Return [x, y] of the center of cell containing provided text 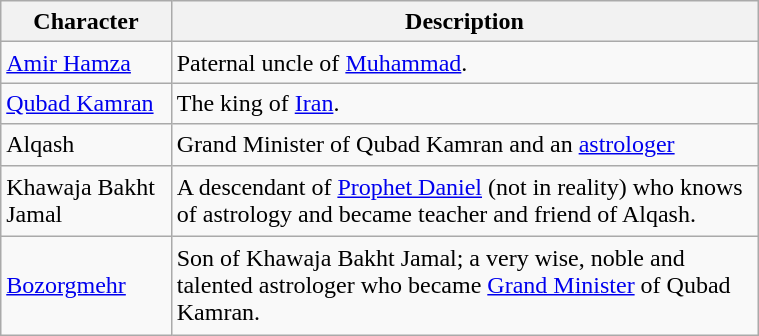
Amir Hamza [86, 62]
Khawaja Bakht Jamal [86, 200]
Qubad Kamran [86, 104]
Paternal uncle of Muhammad. [464, 62]
A descendant of Prophet Daniel (not in reality) who knows of astrology and became teacher and friend of Alqash. [464, 200]
Alqash [86, 144]
Son of Khawaja Bakht Jamal; a very wise, noble and talented astrologer who became Grand Minister of Qubad Kamran. [464, 286]
Character [86, 22]
The king of Iran. [464, 104]
Bozorgmehr [86, 286]
Grand Minister of Qubad Kamran and an astrologer [464, 144]
Description [464, 22]
